Capture the cell that displays the provided text and extract its [X, Y] central coordinate. 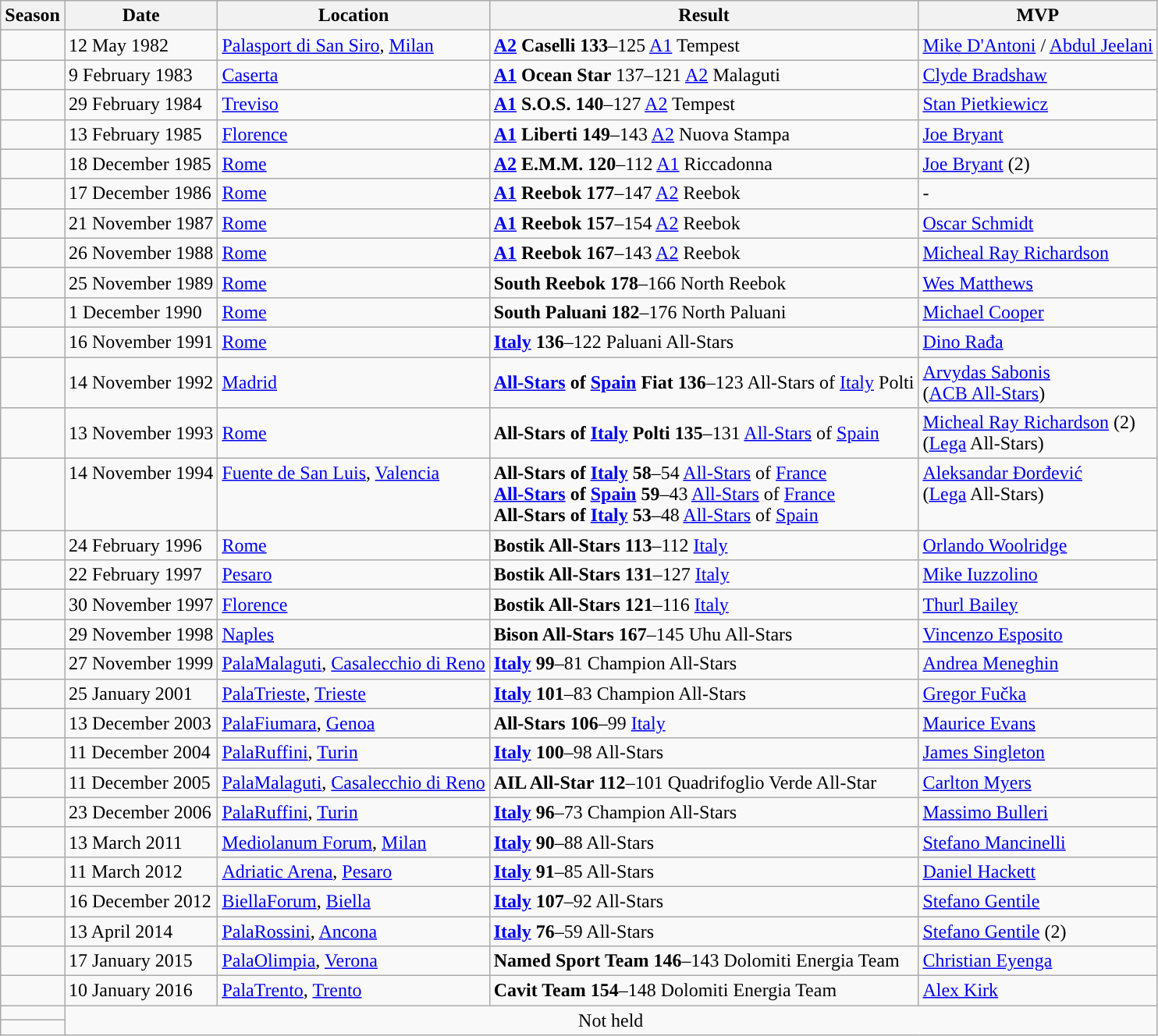
Gregor Fučka [1038, 694]
13 April 2014 [140, 931]
1 December 1990 [140, 312]
25 January 2001 [140, 694]
Pesaro [353, 575]
Joe Bryant (2) [1038, 164]
All-Stars of Italy 58–54 All-Stars of France All-Stars of Spain 59–43 All-Stars of France All-Stars of Italy 53–48 All-Stars of Spain [704, 495]
PalaFiumara, Genoa [353, 723]
Arvydas Sabonis (ACB All-Stars) [1038, 382]
Date [140, 16]
Stefano Mancinelli [1038, 842]
Palasport di San Siro, Milan [353, 45]
16 November 1991 [140, 342]
Naples [353, 634]
A1 Liberti 149–143 A2 Nuova Stampa [704, 134]
MVP [1038, 16]
Italy 107–92 All-Stars [704, 901]
Italy 99–81 Champion All-Stars [704, 664]
Named Sport Team 146–143 Dolomiti Energia Team [704, 961]
Italy 100–98 All-Stars [704, 753]
PalaTrento, Trento [353, 991]
A2 E.M.M. 120–112 A1 Riccadonna [704, 164]
Not held [610, 1020]
Vincenzo Esposito [1038, 634]
17 January 2015 [140, 961]
13 February 1985 [140, 134]
Orlando Woolridge [1038, 545]
Italy 76–59 All-Stars [704, 931]
Italy 136–122 Paluani All-Stars [704, 342]
27 November 1999 [140, 664]
Michael Cooper [1038, 312]
A1 S.O.S. 140–127 A2 Tempest [704, 105]
Carlton Myers [1038, 782]
South Paluani 182–176 North Paluani [704, 312]
Christian Eyenga [1038, 961]
Joe Bryant [1038, 134]
Andrea Meneghin [1038, 664]
Mike D'Antoni / Abdul Jeelani [1038, 45]
Thurl Bailey [1038, 605]
12 May 1982 [140, 45]
11 December 2005 [140, 782]
Italy 101–83 Champion All-Stars [704, 694]
Result [704, 16]
BiellaForum, Biella [353, 901]
Mike Iuzzolino [1038, 575]
Mediolanum Forum, Milan [353, 842]
Stefano Gentile [1038, 901]
Alex Kirk [1038, 991]
Stefano Gentile (2) [1038, 931]
13 November 1993 [140, 434]
A1 Reebok 167–143 A2 Reebok [704, 253]
11 March 2012 [140, 871]
Bostik All-Stars 113–112 Italy [704, 545]
Madrid [353, 382]
Wes Matthews [1038, 282]
21 November 1987 [140, 223]
17 December 1986 [140, 193]
29 November 1998 [140, 634]
10 January 2016 [140, 991]
Micheal Ray Richardson [1038, 253]
Bostik All-Stars 121–116 Italy [704, 605]
Dino Rađa [1038, 342]
14 November 1994 [140, 495]
30 November 1997 [140, 605]
AIL All-Star 112–101 Quadrifoglio Verde All-Star [704, 782]
13 December 2003 [140, 723]
Bison All-Stars 167–145 Uhu All-Stars [704, 634]
25 November 1989 [140, 282]
Season [33, 16]
Clyde Bradshaw [1038, 75]
Location [353, 16]
Daniel Hackett [1038, 871]
All-Stars of Italy Polti 135–131 All-Stars of Spain [704, 434]
29 February 1984 [140, 105]
Maurice Evans [1038, 723]
Cavit Team 154–148 Dolomiti Energia Team [704, 991]
Caserta [353, 75]
22 February 1997 [140, 575]
Micheal Ray Richardson (2) (Lega All-Stars) [1038, 434]
A1 Reebok 177–147 A2 Reebok [704, 193]
18 December 1985 [140, 164]
13 March 2011 [140, 842]
PalaOlimpia, Verona [353, 961]
23 December 2006 [140, 812]
PalaTrieste, Trieste [353, 694]
PalaRossini, Ancona [353, 931]
Fuente de San Luis, Valencia [353, 495]
11 December 2004 [140, 753]
- [1038, 193]
Italy 96–73 Champion All-Stars [704, 812]
James Singleton [1038, 753]
14 November 1992 [140, 382]
Oscar Schmidt [1038, 223]
Aleksandar Đorđević (Lega All-Stars) [1038, 495]
24 February 1996 [140, 545]
South Reebok 178–166 North Reebok [704, 282]
Massimo Bulleri [1038, 812]
Adriatic Arena, Pesaro [353, 871]
Treviso [353, 105]
A1 Ocean Star 137–121 A2 Malaguti [704, 75]
All-Stars of Spain Fiat 136–123 All-Stars of Italy Polti [704, 382]
26 November 1988 [140, 253]
All-Stars 106–99 Italy [704, 723]
A1 Reebok 157–154 A2 Reebok [704, 223]
9 February 1983 [140, 75]
Stan Pietkiewicz [1038, 105]
Bostik All-Stars 131–127 Italy [704, 575]
A2 Caselli 133–125 A1 Tempest [704, 45]
Italy 91–85 All-Stars [704, 871]
16 December 2012 [140, 901]
Italy 90–88 All-Stars [704, 842]
